From the cell containing the given text, extract its center point as (X, Y) coordinate. 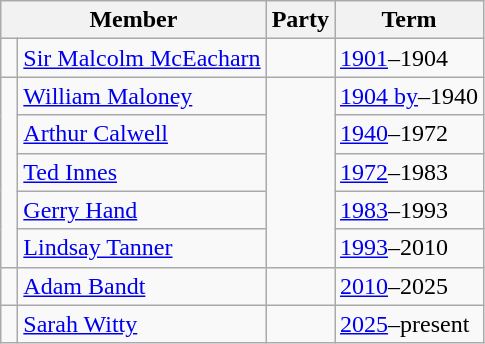
1993–2010 (408, 248)
Ted Innes (142, 172)
1972–1983 (408, 172)
Term (408, 20)
Party (300, 20)
1901–1904 (408, 58)
Member (134, 20)
Gerry Hand (142, 210)
Adam Bandt (142, 286)
2010–2025 (408, 286)
1940–1972 (408, 134)
William Maloney (142, 96)
Lindsay Tanner (142, 248)
1983–1993 (408, 210)
2025–present (408, 324)
Arthur Calwell (142, 134)
1904 by–1940 (408, 96)
Sarah Witty (142, 324)
Sir Malcolm McEacharn (142, 58)
